Search for the cell housing the specified text and yield its (X, Y) center coordinate. 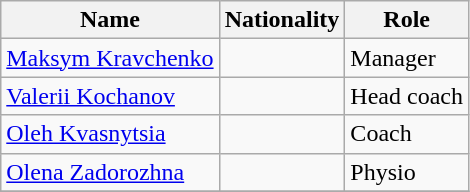
Physio (407, 172)
Valerii Kochanov (110, 96)
Nationality (282, 20)
Coach (407, 134)
Maksym Kravchenko (110, 58)
Name (110, 20)
Olena Zadorozhna (110, 172)
Head coach (407, 96)
Oleh Kvasnytsia (110, 134)
Role (407, 20)
Manager (407, 58)
